Return the (X, Y) coordinate for the center point of the cell that contains the specified text.  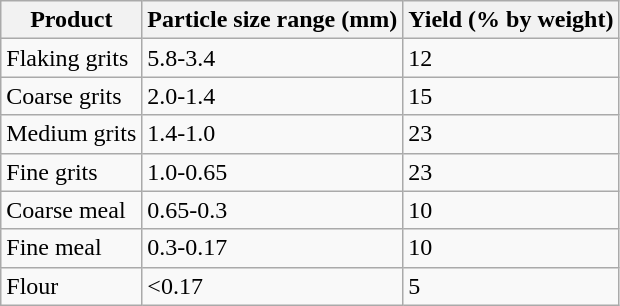
0.65-0.3 (272, 210)
Fine grits (72, 172)
12 (511, 58)
Medium grits (72, 134)
5 (511, 286)
Product (72, 20)
<0.17 (272, 286)
2.0-1.4 (272, 96)
Coarse meal (72, 210)
5.8-3.4 (272, 58)
15 (511, 96)
Flaking grits (72, 58)
1.0-0.65 (272, 172)
Coarse grits (72, 96)
Yield (% by weight) (511, 20)
Particle size range (mm) (272, 20)
Fine meal (72, 248)
0.3-0.17 (272, 248)
Flour (72, 286)
1.4-1.0 (272, 134)
